Output the (X, Y) coordinate of the center of the cell containing the given text.  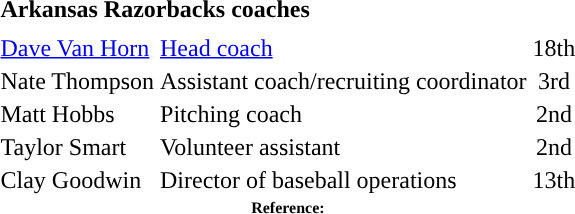
Volunteer assistant (344, 147)
Assistant coach/recruiting coordinator (344, 81)
Pitching coach (344, 114)
Director of baseball operations (344, 180)
Head coach (344, 48)
